Output the [X, Y] coordinate of the center of the cell containing the given text.  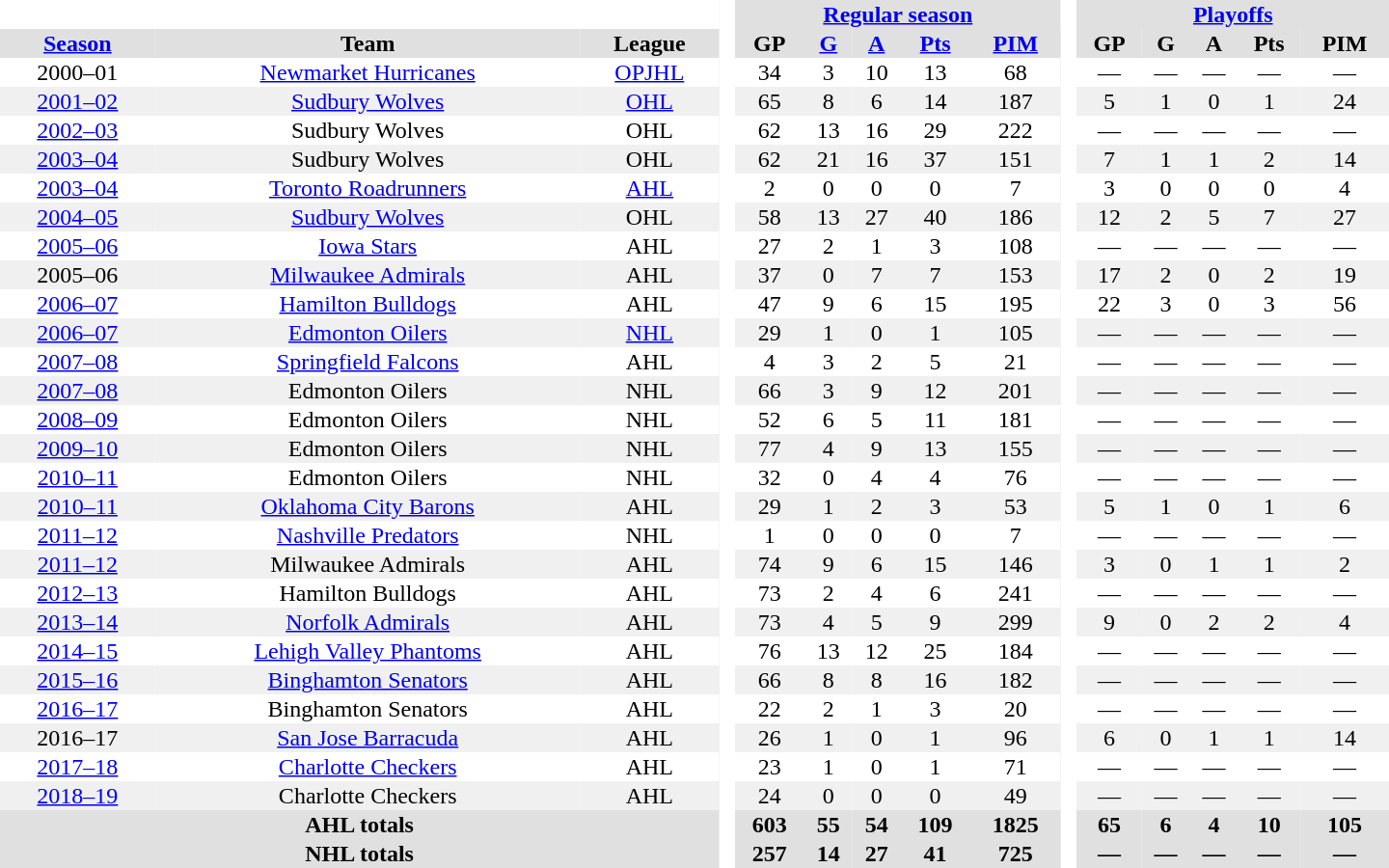
19 [1345, 275]
55 [829, 825]
187 [1016, 101]
2009–10 [77, 448]
54 [877, 825]
71 [1016, 767]
47 [770, 304]
56 [1345, 304]
26 [770, 738]
108 [1016, 246]
40 [936, 217]
Playoffs [1233, 14]
17 [1109, 275]
186 [1016, 217]
Oklahoma City Barons [368, 506]
146 [1016, 564]
25 [936, 651]
2012–13 [77, 593]
Norfolk Admirals [368, 622]
San Jose Barracuda [368, 738]
2002–03 [77, 130]
Season [77, 43]
58 [770, 217]
2004–05 [77, 217]
603 [770, 825]
2000–01 [77, 72]
725 [1016, 854]
153 [1016, 275]
52 [770, 420]
181 [1016, 420]
182 [1016, 680]
Iowa Stars [368, 246]
Team [368, 43]
Lehigh Valley Phantoms [368, 651]
96 [1016, 738]
34 [770, 72]
Newmarket Hurricanes [368, 72]
155 [1016, 448]
68 [1016, 72]
109 [936, 825]
23 [770, 767]
2008–09 [77, 420]
41 [936, 854]
Springfield Falcons [368, 362]
77 [770, 448]
2018–19 [77, 796]
1825 [1016, 825]
11 [936, 420]
2017–18 [77, 767]
184 [1016, 651]
241 [1016, 593]
74 [770, 564]
20 [1016, 709]
299 [1016, 622]
2014–15 [77, 651]
OPJHL [650, 72]
2001–02 [77, 101]
League [650, 43]
53 [1016, 506]
2013–14 [77, 622]
Regular season [898, 14]
Toronto Roadrunners [368, 188]
32 [770, 477]
201 [1016, 391]
2015–16 [77, 680]
151 [1016, 159]
NHL totals [359, 854]
257 [770, 854]
222 [1016, 130]
195 [1016, 304]
Nashville Predators [368, 535]
49 [1016, 796]
AHL totals [359, 825]
